Find where the given text appears and provide that cell's center as (x, y) coordinate. 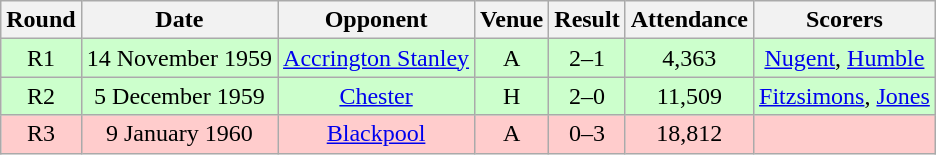
Round (41, 20)
R3 (41, 134)
Nugent, Humble (845, 58)
9 January 1960 (179, 134)
Chester (376, 96)
2–1 (587, 58)
11,509 (689, 96)
18,812 (689, 134)
2–0 (587, 96)
Blackpool (376, 134)
Venue (512, 20)
Accrington Stanley (376, 58)
Scorers (845, 20)
Fitzsimons, Jones (845, 96)
5 December 1959 (179, 96)
Result (587, 20)
4,363 (689, 58)
Opponent (376, 20)
R1 (41, 58)
0–3 (587, 134)
14 November 1959 (179, 58)
Attendance (689, 20)
R2 (41, 96)
H (512, 96)
Date (179, 20)
